Pinpoint the cell where the given text exists, returning its (x, y) midpoint coordinate. 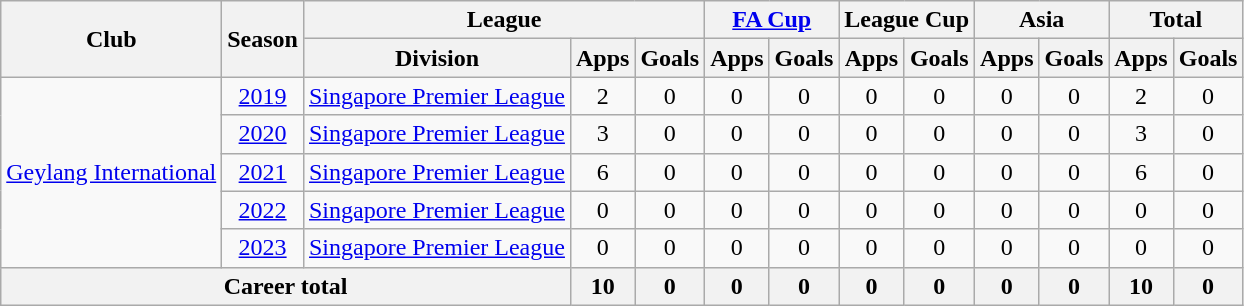
2019 (263, 96)
2020 (263, 134)
League Cup (907, 20)
Season (263, 39)
Career total (286, 286)
Club (112, 39)
Total (1176, 20)
2021 (263, 172)
League (504, 20)
2022 (263, 210)
Asia (1042, 20)
2023 (263, 248)
Division (436, 58)
FA Cup (772, 20)
Geylang International (112, 172)
